Return [X, Y] of the center of cell containing provided text 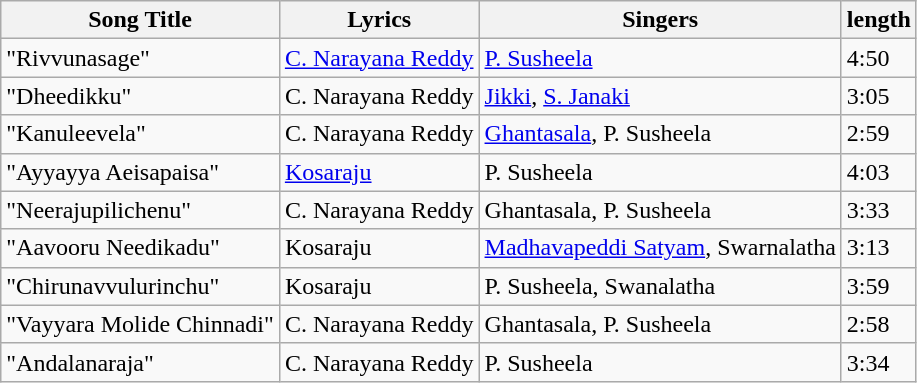
length [878, 20]
"Vayyara Molide Chinnadi" [140, 324]
Jikki, S. Janaki [660, 96]
3:34 [878, 362]
3:33 [878, 210]
4:50 [878, 58]
3:13 [878, 248]
"Ayyayya Aeisapaisa" [140, 172]
Lyrics [379, 20]
2:59 [878, 134]
Madhavapeddi Satyam, Swarnalatha [660, 248]
"Kanuleevela" [140, 134]
"Chirunavvulurinchu" [140, 286]
Song Title [140, 20]
"Aavooru Needikadu" [140, 248]
"Dheedikku" [140, 96]
"Andalanaraja" [140, 362]
3:05 [878, 96]
Singers [660, 20]
3:59 [878, 286]
"Neerajupilichenu" [140, 210]
P. Susheela, Swanalatha [660, 286]
4:03 [878, 172]
2:58 [878, 324]
"Rivvunasage" [140, 58]
